Locate the cell with the specified text and output its (X, Y) center coordinate. 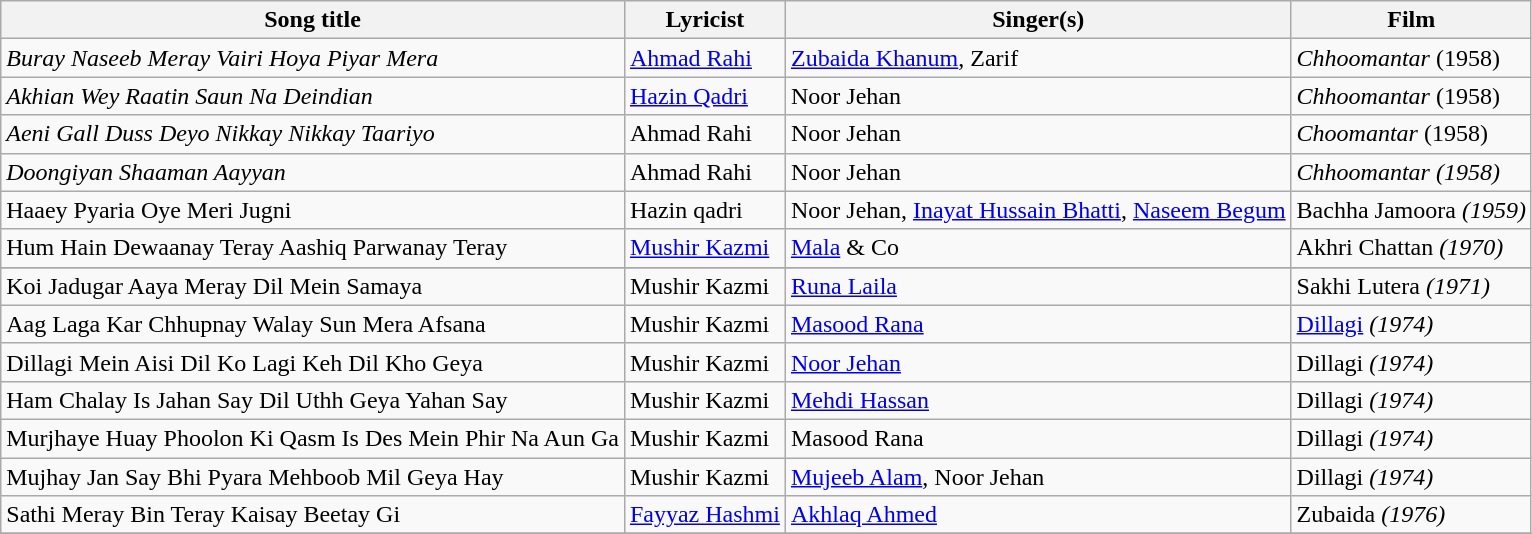
Mujeeb Alam, Noor Jehan (1038, 477)
Mala & Co (1038, 248)
Hazin qadri (704, 210)
Hum Hain Dewaanay Teray Aashiq Parwanay Teray (313, 248)
Choomantar (1958) (1411, 134)
Aeni Gall Duss Deyo Nikkay Nikkay Taariyo (313, 134)
Runa Laila (1038, 286)
Koi Jadugar Aaya Meray Dil Mein Samaya (313, 286)
Singer(s) (1038, 20)
Doongiyan Shaaman Aayyan (313, 172)
Bachha Jamoora (1959) (1411, 210)
Aag Laga Kar Chhupnay Walay Sun Mera Afsana (313, 324)
Akhlaq Ahmed (1038, 515)
Hazin Qadri (704, 96)
Sakhi Lutera (1971) (1411, 286)
Akhri Chattan (1970) (1411, 248)
Ham Chalay Is Jahan Say Dil Uthh Geya Yahan Say (313, 400)
Song title (313, 20)
Akhian Wey Raatin Saun Na Deindian (313, 96)
Lyricist (704, 20)
Murjhaye Huay Phoolon Ki Qasm Is Des Mein Phir Na Aun Ga (313, 438)
Zubaida (1976) (1411, 515)
Noor Jehan, Inayat Hussain Bhatti, Naseem Begum (1038, 210)
Mehdi Hassan (1038, 400)
Haaey Pyaria Oye Meri Jugni (313, 210)
Fayyaz Hashmi (704, 515)
Buray Naseeb Meray Vairi Hoya Piyar Mera (313, 58)
Mujhay Jan Say Bhi Pyara Mehboob Mil Geya Hay (313, 477)
Sathi Meray Bin Teray Kaisay Beetay Gi (313, 515)
Dillagi Mein Aisi Dil Ko Lagi Keh Dil Kho Geya (313, 362)
Zubaida Khanum, Zarif (1038, 58)
Film (1411, 20)
